Return (X, Y) of the center of cell containing provided text 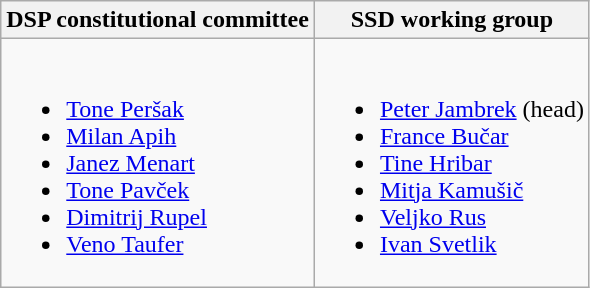
Tone PeršakMilan ApihJanez MenartTone PavčekDimitrij RupelVeno Taufer (158, 163)
SSD working group (452, 20)
DSP constitutional committee (158, 20)
Peter Jambrek (head)France BučarTine HribarMitja KamušičVeljko RusIvan Svetlik (452, 163)
